Return [X, Y] of the center of cell containing provided text 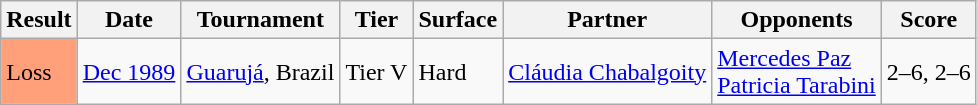
Cláudia Chabalgoity [608, 72]
Dec 1989 [129, 72]
Surface [458, 20]
Date [129, 20]
Partner [608, 20]
Guarujá, Brazil [260, 72]
Hard [458, 72]
Score [928, 20]
Opponents [797, 20]
2–6, 2–6 [928, 72]
Tier [376, 20]
Loss [39, 72]
Mercedes Paz Patricia Tarabini [797, 72]
Result [39, 20]
Tier V [376, 72]
Tournament [260, 20]
